Locate the cell with the specified text and output its (X, Y) center coordinate. 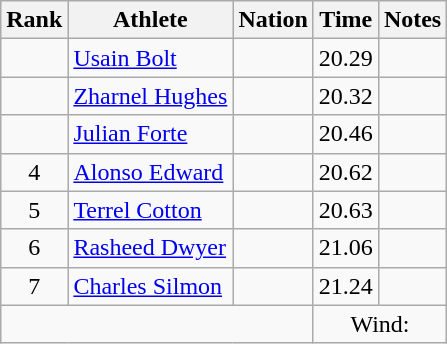
Terrel Cotton (150, 210)
21.24 (346, 286)
20.29 (346, 58)
Rasheed Dwyer (150, 248)
4 (34, 172)
Wind: (380, 324)
Zharnel Hughes (150, 96)
20.46 (346, 134)
20.32 (346, 96)
21.06 (346, 248)
Athlete (150, 20)
6 (34, 248)
Alonso Edward (150, 172)
7 (34, 286)
Charles Silmon (150, 286)
Rank (34, 20)
Usain Bolt (150, 58)
5 (34, 210)
20.62 (346, 172)
Notes (412, 20)
Nation (273, 20)
Julian Forte (150, 134)
Time (346, 20)
20.63 (346, 210)
